Pinpoint the cell where the given text exists, returning its [x, y] midpoint coordinate. 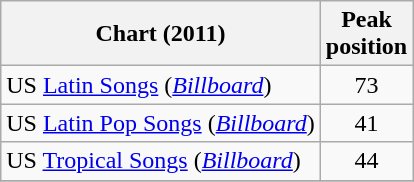
US Latin Songs (Billboard) [161, 85]
Chart (2011) [161, 34]
US Tropical Songs (Billboard) [161, 161]
73 [366, 85]
Peakposition [366, 34]
US Latin Pop Songs (Billboard) [161, 123]
41 [366, 123]
44 [366, 161]
